Extract the [X, Y] coordinate from the center of the cell holding the provided text.  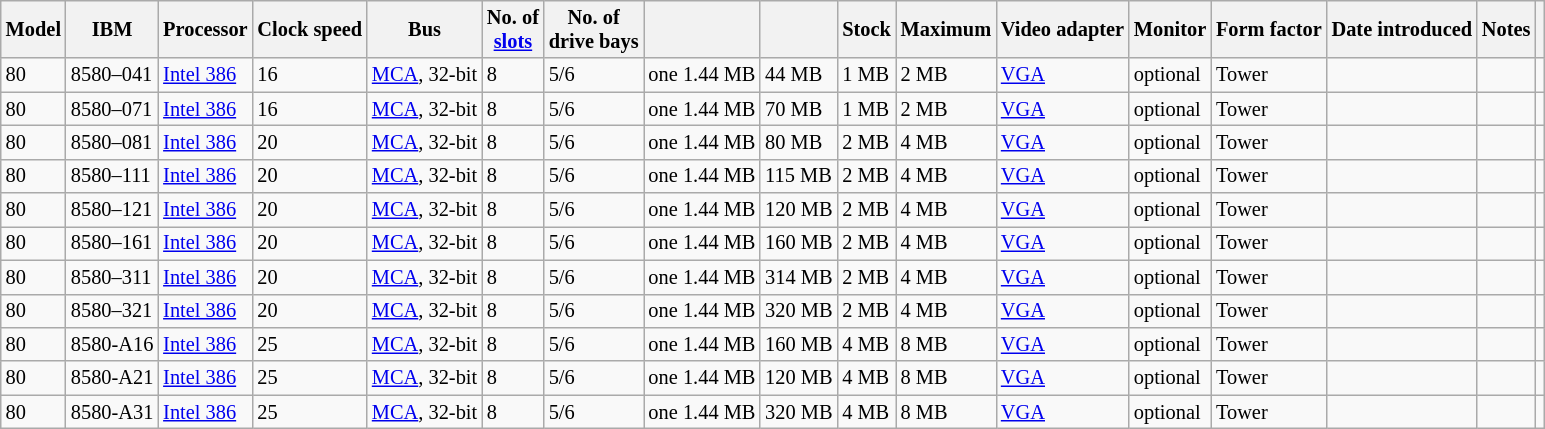
Maximum [946, 29]
Bus [424, 29]
70 MB [798, 109]
8580-A21 [112, 378]
8580–071 [112, 109]
8580–121 [112, 210]
314 MB [798, 277]
8580–081 [112, 142]
8580–041 [112, 75]
Stock [866, 29]
No. ofdrive bays [594, 29]
Processor [205, 29]
Clock speed [309, 29]
115 MB [798, 176]
44 MB [798, 75]
8580–161 [112, 243]
8580–321 [112, 311]
Model [34, 29]
8580–111 [112, 176]
IBM [112, 29]
Monitor [1170, 29]
8580-A31 [112, 412]
8580–311 [112, 277]
Date introduced [1402, 29]
Notes [1506, 29]
80 MB [798, 142]
Video adapter [1062, 29]
Form factor [1269, 29]
No. ofslots [513, 29]
8580-A16 [112, 344]
